From the cell containing the given text, extract its center point as [x, y] coordinate. 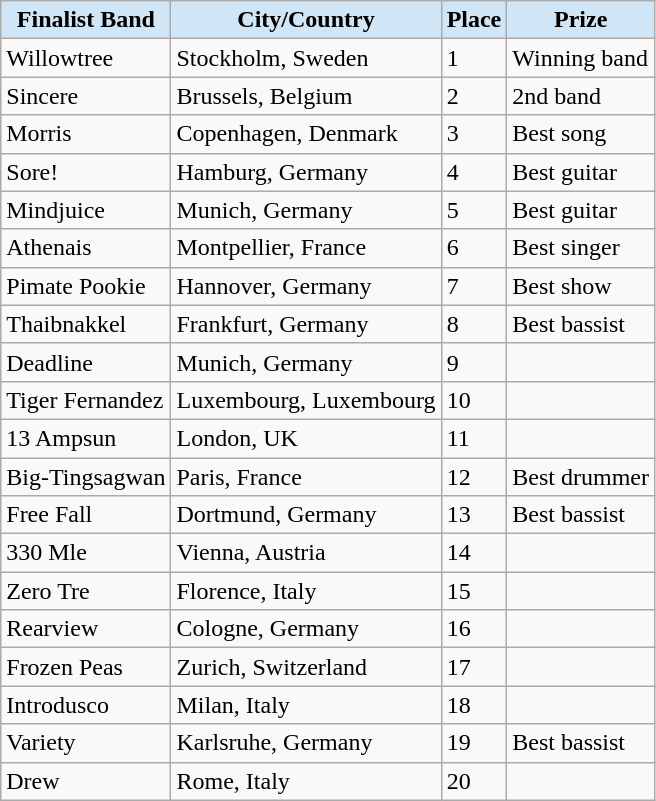
Vienna, Austria [306, 553]
Hannover, Germany [306, 286]
Thaibnakkel [86, 324]
Finalist Band [86, 20]
11 [474, 438]
8 [474, 324]
Best singer [581, 248]
Winning band [581, 58]
Prize [581, 20]
7 [474, 286]
Place [474, 20]
Zurich, Switzerland [306, 667]
Montpellier, France [306, 248]
Pimate Pookie [86, 286]
5 [474, 210]
Sincere [86, 96]
Morris [86, 134]
Cologne, Germany [306, 629]
Athenais [86, 248]
Deadline [86, 362]
1 [474, 58]
Rome, Italy [306, 781]
Karlsruhe, Germany [306, 743]
13 [474, 515]
17 [474, 667]
15 [474, 591]
Zero Tre [86, 591]
3 [474, 134]
10 [474, 400]
12 [474, 477]
City/Country [306, 20]
Drew [86, 781]
Paris, France [306, 477]
Rearview [86, 629]
14 [474, 553]
Brussels, Belgium [306, 96]
Frozen Peas [86, 667]
Mindjuice [86, 210]
Free Fall [86, 515]
Stockholm, Sweden [306, 58]
Best show [581, 286]
Hamburg, Germany [306, 172]
6 [474, 248]
Big-Tingsagwan [86, 477]
2 [474, 96]
Sore! [86, 172]
Willowtree [86, 58]
Dortmund, Germany [306, 515]
Best drummer [581, 477]
Milan, Italy [306, 705]
330 Mle [86, 553]
Copenhagen, Denmark [306, 134]
4 [474, 172]
Frankfurt, Germany [306, 324]
Florence, Italy [306, 591]
9 [474, 362]
20 [474, 781]
Best song [581, 134]
13 Ampsun [86, 438]
Tiger Fernandez [86, 400]
London, UK [306, 438]
2nd band [581, 96]
19 [474, 743]
Luxembourg, Luxembourg [306, 400]
Introdusco [86, 705]
Variety [86, 743]
18 [474, 705]
16 [474, 629]
